Detect which cell encompasses the target text, then output its [x, y] center coordinate. 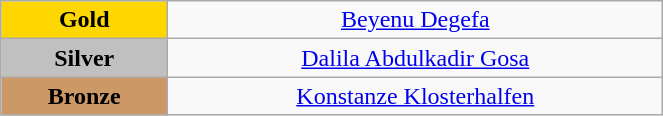
Dalila Abdulkadir Gosa [416, 58]
Beyenu Degefa [416, 20]
Gold [84, 20]
Silver [84, 58]
Konstanze Klosterhalfen [416, 96]
Bronze [84, 96]
